Search for the cell housing the specified text and yield its (x, y) center coordinate. 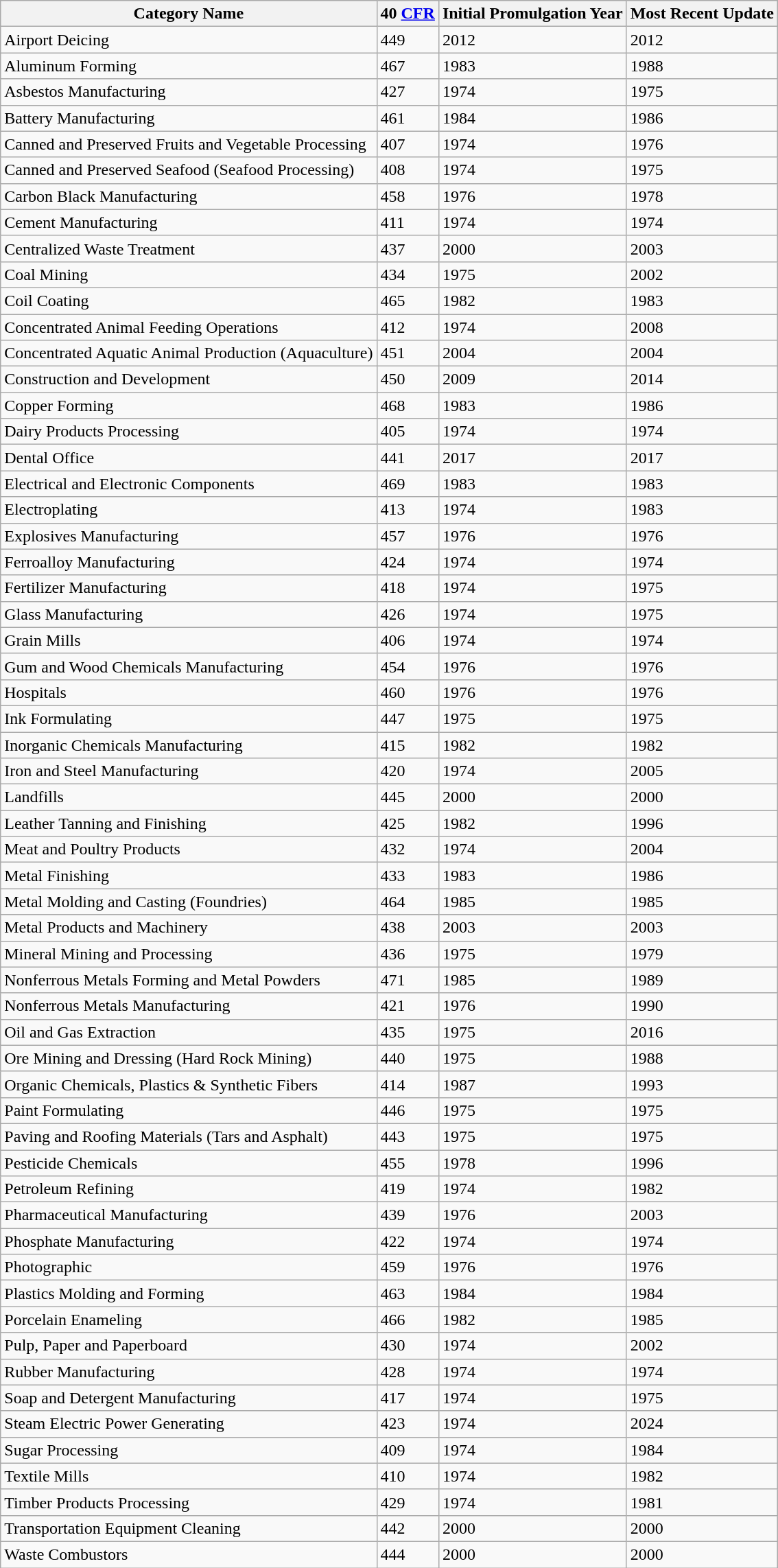
Mineral Mining and Processing (189, 954)
417 (408, 1398)
Rubber Manufacturing (189, 1372)
432 (408, 850)
Transportation Equipment Cleaning (189, 1528)
Asbestos Manufacturing (189, 92)
412 (408, 327)
Phosphate Manufacturing (189, 1241)
409 (408, 1450)
Metal Products and Machinery (189, 928)
Photographic (189, 1267)
439 (408, 1215)
Canned and Preserved Fruits and Vegetable Processing (189, 144)
Canned and Preserved Seafood (Seafood Processing) (189, 170)
Centralized Waste Treatment (189, 248)
423 (408, 1424)
458 (408, 196)
465 (408, 301)
419 (408, 1189)
449 (408, 40)
Landfills (189, 797)
2014 (702, 379)
Airport Deicing (189, 40)
420 (408, 771)
Nonferrous Metals Forming and Metal Powders (189, 980)
Initial Promulgation Year (532, 14)
424 (408, 562)
1989 (702, 980)
Concentrated Aquatic Animal Production (Aquaculture) (189, 353)
1979 (702, 954)
Battery Manufacturing (189, 118)
Aluminum Forming (189, 66)
Textile Mills (189, 1476)
434 (408, 274)
Concentrated Animal Feeding Operations (189, 327)
414 (408, 1084)
454 (408, 666)
Carbon Black Manufacturing (189, 196)
422 (408, 1241)
429 (408, 1502)
438 (408, 928)
1981 (702, 1502)
Copper Forming (189, 406)
442 (408, 1528)
444 (408, 1554)
421 (408, 1006)
Grain Mills (189, 640)
Meat and Poultry Products (189, 850)
464 (408, 902)
Glass Manufacturing (189, 614)
2024 (702, 1424)
430 (408, 1346)
2008 (702, 327)
Leather Tanning and Finishing (189, 823)
467 (408, 66)
451 (408, 353)
Dairy Products Processing (189, 432)
406 (408, 640)
Fertilizer Manufacturing (189, 588)
1990 (702, 1006)
Soap and Detergent Manufacturing (189, 1398)
437 (408, 248)
469 (408, 484)
Paving and Roofing Materials (Tars and Asphalt) (189, 1136)
407 (408, 144)
Iron and Steel Manufacturing (189, 771)
413 (408, 510)
Explosives Manufacturing (189, 536)
1987 (532, 1084)
466 (408, 1320)
Paint Formulating (189, 1110)
Gum and Wood Chemicals Manufacturing (189, 666)
433 (408, 876)
Coil Coating (189, 301)
447 (408, 718)
428 (408, 1372)
Dental Office (189, 458)
435 (408, 1032)
436 (408, 954)
443 (408, 1136)
418 (408, 588)
Electroplating (189, 510)
Metal Finishing (189, 876)
427 (408, 92)
408 (408, 170)
Oil and Gas Extraction (189, 1032)
Construction and Development (189, 379)
426 (408, 614)
460 (408, 692)
457 (408, 536)
Category Name (189, 14)
446 (408, 1110)
Ink Formulating (189, 718)
468 (408, 406)
Sugar Processing (189, 1450)
463 (408, 1294)
405 (408, 432)
Petroleum Refining (189, 1189)
441 (408, 458)
450 (408, 379)
Inorganic Chemicals Manufacturing (189, 745)
Nonferrous Metals Manufacturing (189, 1006)
Metal Molding and Casting (Foundries) (189, 902)
Coal Mining (189, 274)
Ore Mining and Dressing (Hard Rock Mining) (189, 1058)
2009 (532, 379)
Organic Chemicals, Plastics & Synthetic Fibers (189, 1084)
Pesticide Chemicals (189, 1163)
Hospitals (189, 692)
2016 (702, 1032)
Pharmaceutical Manufacturing (189, 1215)
Porcelain Enameling (189, 1320)
459 (408, 1267)
455 (408, 1163)
471 (408, 980)
410 (408, 1476)
Cement Manufacturing (189, 222)
461 (408, 118)
Timber Products Processing (189, 1502)
Steam Electric Power Generating (189, 1424)
Most Recent Update (702, 14)
425 (408, 823)
Plastics Molding and Forming (189, 1294)
415 (408, 745)
Electrical and Electronic Components (189, 484)
440 (408, 1058)
411 (408, 222)
445 (408, 797)
Pulp, Paper and Paperboard (189, 1346)
2005 (702, 771)
40 CFR (408, 14)
Waste Combustors (189, 1554)
Ferroalloy Manufacturing (189, 562)
1993 (702, 1084)
